Scan for the cell matching the given text and deliver its [x, y] coordinate at center. 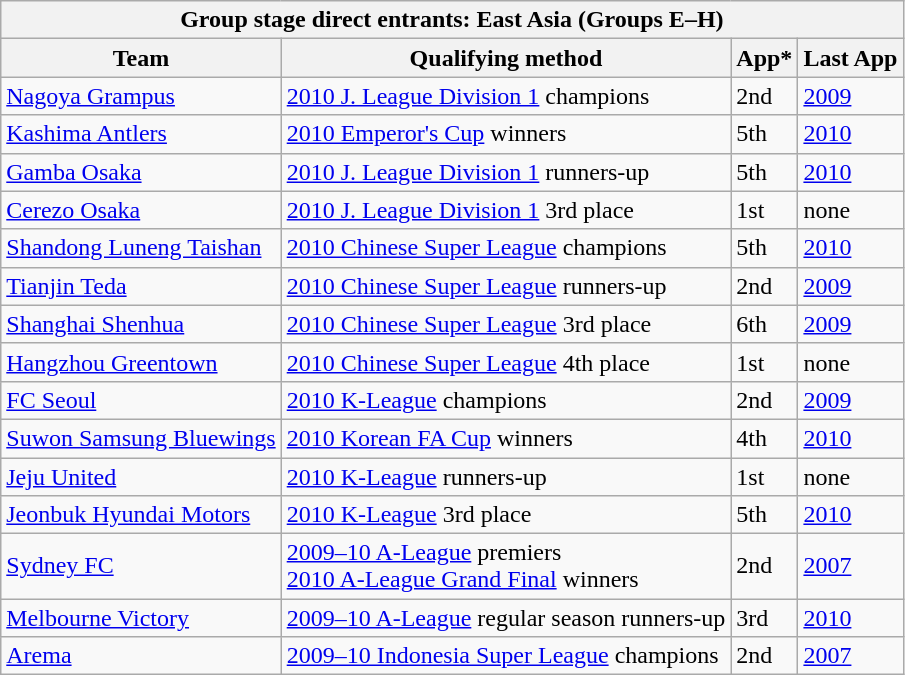
Sydney FC [141, 566]
FC Seoul [141, 400]
Melbourne Victory [141, 618]
2010 Korean FA Cup winners [506, 438]
Jeonbuk Hyundai Motors [141, 515]
2009–10 Indonesia Super League champions [506, 656]
2009–10 A-League regular season runners-up [506, 618]
Hangzhou Greentown [141, 362]
Nagoya Grampus [141, 96]
2010 K-League 3rd place [506, 515]
2010 K-League champions [506, 400]
Last App [850, 58]
Kashima Antlers [141, 134]
Tianjin Teda [141, 286]
2010 Chinese Super League 4th place [506, 362]
Group stage direct entrants: East Asia (Groups E–H) [452, 20]
Arema [141, 656]
Shandong Luneng Taishan [141, 248]
2010 Chinese Super League champions [506, 248]
2010 Chinese Super League 3rd place [506, 324]
2010 J. League Division 1 champions [506, 96]
2010 J. League Division 1 runners-up [506, 172]
Gamba Osaka [141, 172]
2009–10 A-League premiers2010 A-League Grand Final winners [506, 566]
2010 Chinese Super League runners-up [506, 286]
4th [764, 438]
App* [764, 58]
Qualifying method [506, 58]
2010 Emperor's Cup winners [506, 134]
2010 K-League runners-up [506, 477]
Team [141, 58]
Cerezo Osaka [141, 210]
Suwon Samsung Bluewings [141, 438]
Jeju United [141, 477]
2010 J. League Division 1 3rd place [506, 210]
Shanghai Shenhua [141, 324]
3rd [764, 618]
6th [764, 324]
